Detect which cell encompasses the target text, then output its [X, Y] center coordinate. 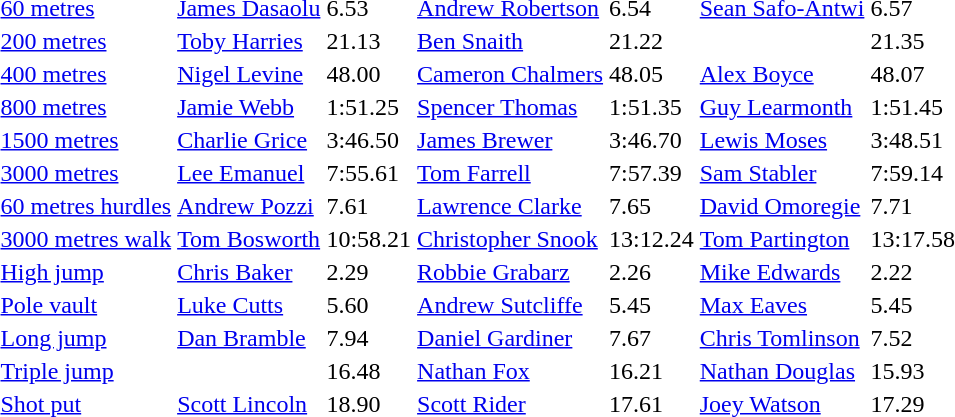
13:12.24 [652, 239]
Ben Snaith [510, 41]
Andrew Sutcliffe [510, 305]
21.13 [369, 41]
Nathan Douglas [782, 371]
Daniel Gardiner [510, 338]
Lee Emanuel [249, 173]
Lewis Moses [782, 140]
Spencer Thomas [510, 107]
James Brewer [510, 140]
7.65 [652, 206]
Robbie Grabarz [510, 272]
48.05 [652, 74]
Chris Tomlinson [782, 338]
Jamie Webb [249, 107]
Guy Learmonth [782, 107]
16.48 [369, 371]
Dan Bramble [249, 338]
7:57.39 [652, 173]
Nathan Fox [510, 371]
3:46.50 [369, 140]
Cameron Chalmers [510, 74]
Max Eaves [782, 305]
21.22 [652, 41]
3:46.70 [652, 140]
Christopher Snook [510, 239]
7:55.61 [369, 173]
5.45 [652, 305]
16.21 [652, 371]
Andrew Pozzi [249, 206]
Mike Edwards [782, 272]
2.26 [652, 272]
48.00 [369, 74]
2.29 [369, 272]
Charlie Grice [249, 140]
5.60 [369, 305]
1:51.35 [652, 107]
7.94 [369, 338]
7.61 [369, 206]
Tom Bosworth [249, 239]
David Omoregie [782, 206]
Chris Baker [249, 272]
Nigel Levine [249, 74]
Toby Harries [249, 41]
7.67 [652, 338]
Tom Partington [782, 239]
Lawrence Clarke [510, 206]
1:51.25 [369, 107]
10:58.21 [369, 239]
Luke Cutts [249, 305]
Alex Boyce [782, 74]
Sam Stabler [782, 173]
Tom Farrell [510, 173]
